Search for the cell housing the specified text and yield its (x, y) center coordinate. 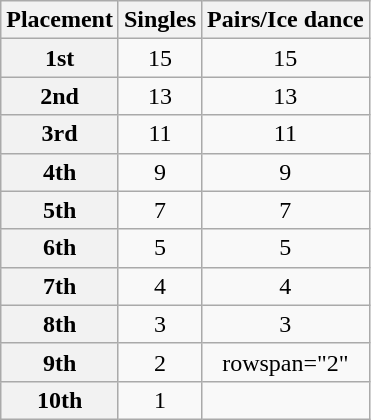
9th (60, 362)
rowspan="2" (286, 362)
8th (60, 324)
10th (60, 400)
7th (60, 286)
3rd (60, 134)
6th (60, 248)
2 (160, 362)
1st (60, 58)
4th (60, 172)
5th (60, 210)
2nd (60, 96)
1 (160, 400)
Singles (160, 20)
Pairs/Ice dance (286, 20)
Placement (60, 20)
